Output the [X, Y] coordinate of the center of the cell containing the given text.  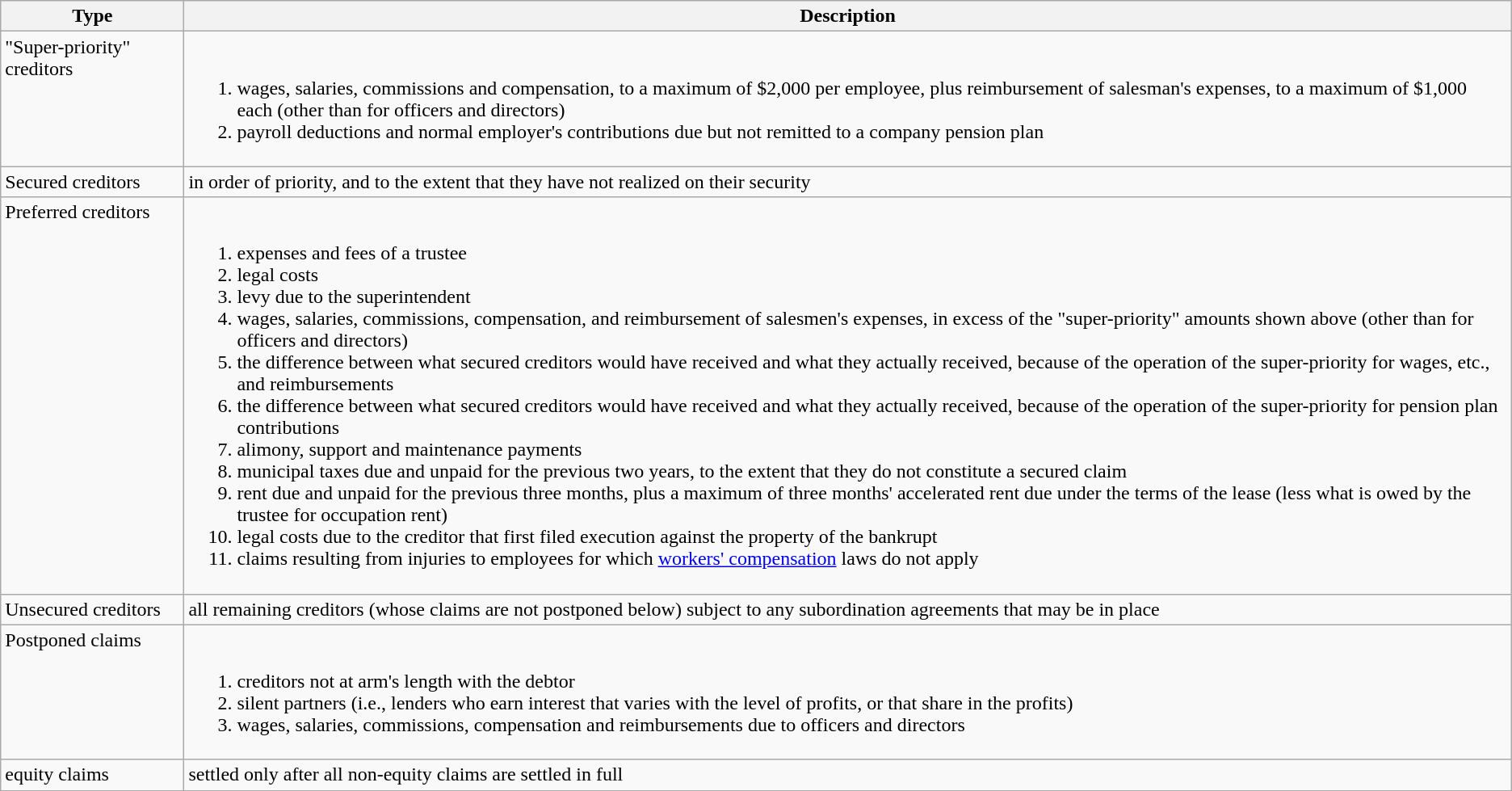
Unsecured creditors [92, 609]
Preferred creditors [92, 396]
settled only after all non-equity claims are settled in full [848, 775]
Postponed claims [92, 692]
all remaining creditors (whose claims are not postponed below) subject to any subordination agreements that may be in place [848, 609]
equity claims [92, 775]
in order of priority, and to the extent that they have not realized on their security [848, 182]
"Super-priority" creditors [92, 99]
Secured creditors [92, 182]
Description [848, 16]
Type [92, 16]
